For the text-containing cell, return its midpoint in [x, y] coordinate format. 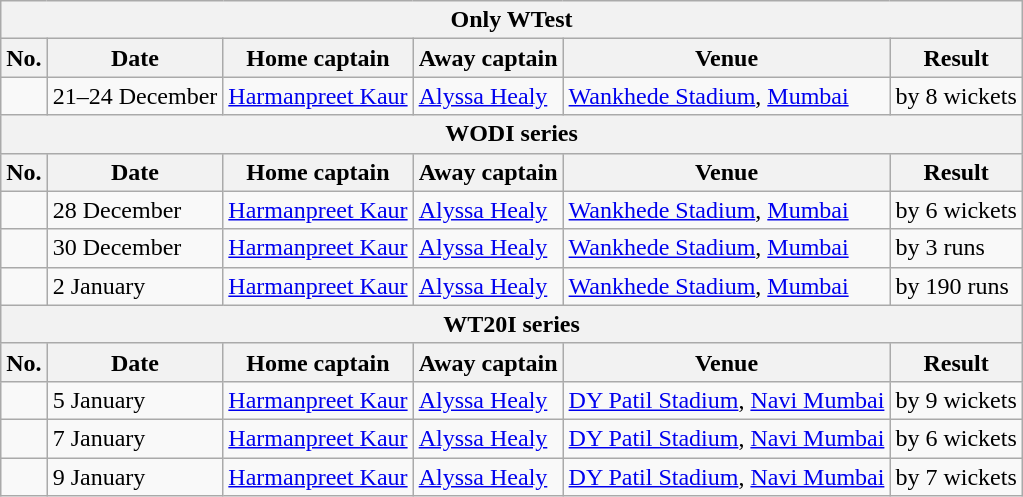
WT20I series [512, 324]
WODI series [512, 134]
5 January [135, 400]
7 January [135, 438]
by 190 runs [956, 286]
30 December [135, 248]
by 3 runs [956, 248]
2 January [135, 286]
by 8 wickets [956, 96]
21–24 December [135, 96]
by 7 wickets [956, 477]
28 December [135, 210]
by 9 wickets [956, 400]
Only WTest [512, 20]
9 January [135, 477]
